Find where the given text appears and provide that cell's center as (X, Y) coordinate. 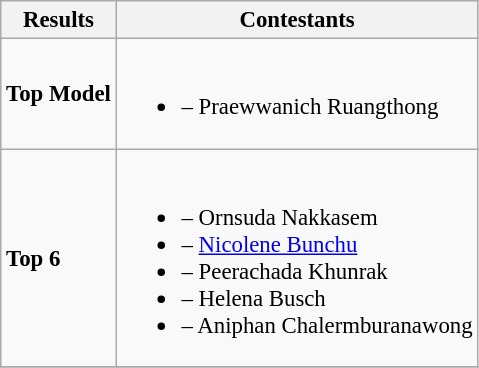
Top 6 (58, 258)
Contestants (297, 20)
– Praewwanich Ruangthong (297, 94)
Results (58, 20)
Top Model (58, 94)
– Ornsuda Nakkasem – Nicolene Bunchu – Peerachada Khunrak – Helena Busch – Aniphan Chalermburanawong (297, 258)
